Search for the cell housing the specified text and yield its (x, y) center coordinate. 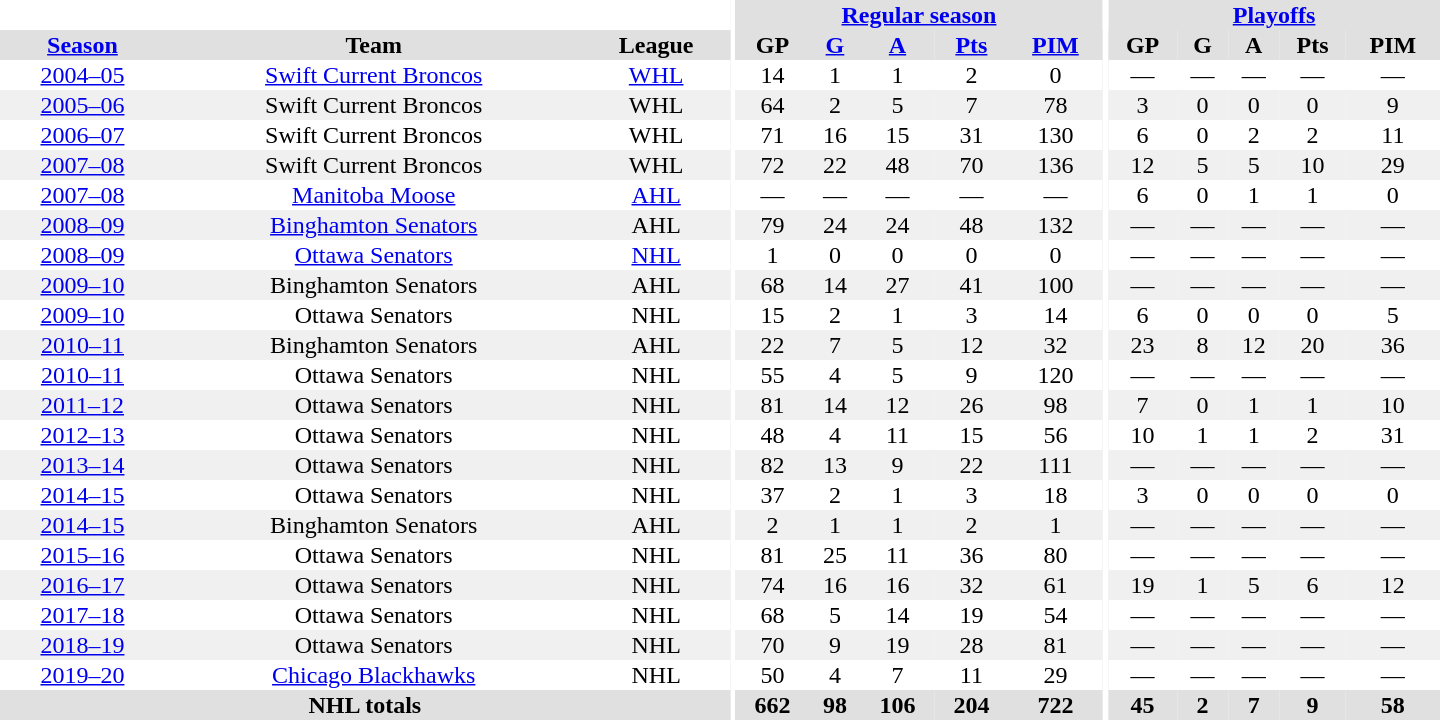
2012–13 (82, 435)
2013–14 (82, 465)
50 (772, 675)
74 (772, 585)
2006–07 (82, 135)
72 (772, 165)
Playoffs (1274, 15)
79 (772, 225)
Manitoba Moose (374, 195)
2018–19 (82, 645)
NHL totals (365, 705)
78 (1055, 105)
2019–20 (82, 675)
2017–18 (82, 615)
722 (1055, 705)
Chicago Blackhawks (374, 675)
20 (1312, 345)
82 (772, 465)
71 (772, 135)
61 (1055, 585)
204 (971, 705)
27 (898, 285)
111 (1055, 465)
2015–16 (82, 555)
Regular season (918, 15)
League (656, 45)
28 (971, 645)
26 (971, 405)
56 (1055, 435)
8 (1202, 345)
132 (1055, 225)
2004–05 (82, 75)
64 (772, 105)
Team (374, 45)
55 (772, 375)
37 (772, 495)
54 (1055, 615)
2016–17 (82, 585)
2005–06 (82, 105)
25 (834, 555)
136 (1055, 165)
80 (1055, 555)
106 (898, 705)
45 (1142, 705)
23 (1142, 345)
130 (1055, 135)
18 (1055, 495)
100 (1055, 285)
58 (1393, 705)
41 (971, 285)
120 (1055, 375)
662 (772, 705)
Season (82, 45)
2011–12 (82, 405)
13 (834, 465)
